Identify which cell holds the provided text, then report its [X, Y] central coordinate. 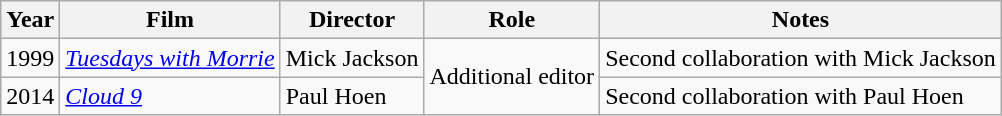
Year [30, 20]
Film [170, 20]
Additional editor [512, 77]
Second collaboration with Paul Hoen [801, 96]
1999 [30, 58]
Paul Hoen [352, 96]
Notes [801, 20]
Role [512, 20]
Second collaboration with Mick Jackson [801, 58]
2014 [30, 96]
Mick Jackson [352, 58]
Cloud 9 [170, 96]
Tuesdays with Morrie [170, 58]
Director [352, 20]
